Pinpoint the cell where the given text exists, returning its [X, Y] midpoint coordinate. 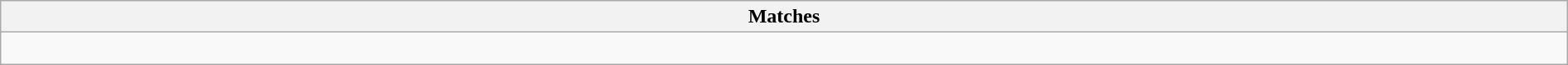
Matches [784, 17]
